Detect which cell encompasses the target text, then output its [X, Y] center coordinate. 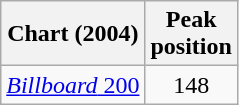
Chart (2004) [73, 34]
Peakposition [191, 34]
148 [191, 85]
Billboard 200 [73, 85]
